From the cell containing the given text, extract its center point as (X, Y) coordinate. 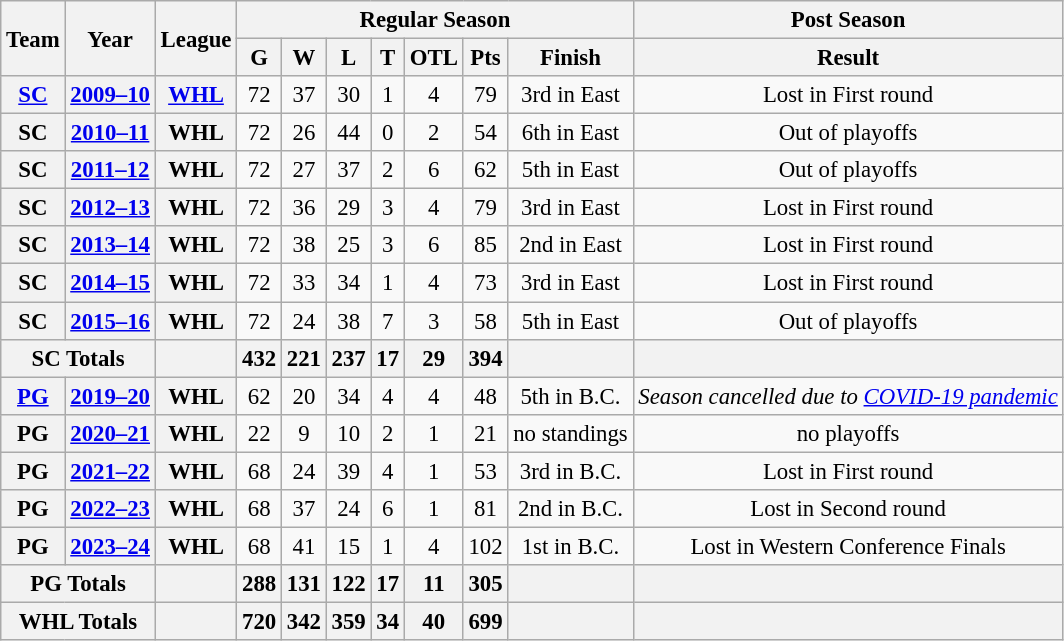
2020–21 (110, 433)
Regular Season (435, 20)
2019–20 (110, 396)
2014–15 (110, 283)
2021–22 (110, 471)
131 (304, 584)
2013–14 (110, 245)
Result (848, 58)
Pts (486, 58)
Team (33, 38)
221 (304, 358)
10 (348, 433)
81 (486, 509)
SC Totals (78, 358)
1st in B.C. (570, 546)
2nd in East (570, 245)
54 (486, 133)
11 (434, 584)
Season cancelled due to COVID-19 pandemic (848, 396)
7 (388, 321)
15 (348, 546)
2011–12 (110, 170)
no playoffs (848, 433)
27 (304, 170)
League (196, 38)
22 (260, 433)
Post Season (848, 20)
2015–16 (110, 321)
58 (486, 321)
2022–23 (110, 509)
342 (304, 621)
40 (434, 621)
0 (388, 133)
53 (486, 471)
102 (486, 546)
L (348, 58)
T (388, 58)
41 (304, 546)
33 (304, 283)
no standings (570, 433)
237 (348, 358)
30 (348, 95)
288 (260, 584)
305 (486, 584)
2009–10 (110, 95)
394 (486, 358)
OTL (434, 58)
36 (304, 208)
6th in East (570, 133)
85 (486, 245)
Lost in Western Conference Finals (848, 546)
20 (304, 396)
720 (260, 621)
2010–11 (110, 133)
73 (486, 283)
9 (304, 433)
Year (110, 38)
3rd in B.C. (570, 471)
Finish (570, 58)
21 (486, 433)
W (304, 58)
WHL Totals (78, 621)
2nd in B.C. (570, 509)
359 (348, 621)
699 (486, 621)
39 (348, 471)
G (260, 58)
26 (304, 133)
Lost in Second round (848, 509)
432 (260, 358)
48 (486, 396)
25 (348, 245)
PG Totals (78, 584)
122 (348, 584)
2023–24 (110, 546)
44 (348, 133)
5th in B.C. (570, 396)
2012–13 (110, 208)
